Pinpoint the cell where the given text exists, returning its (x, y) midpoint coordinate. 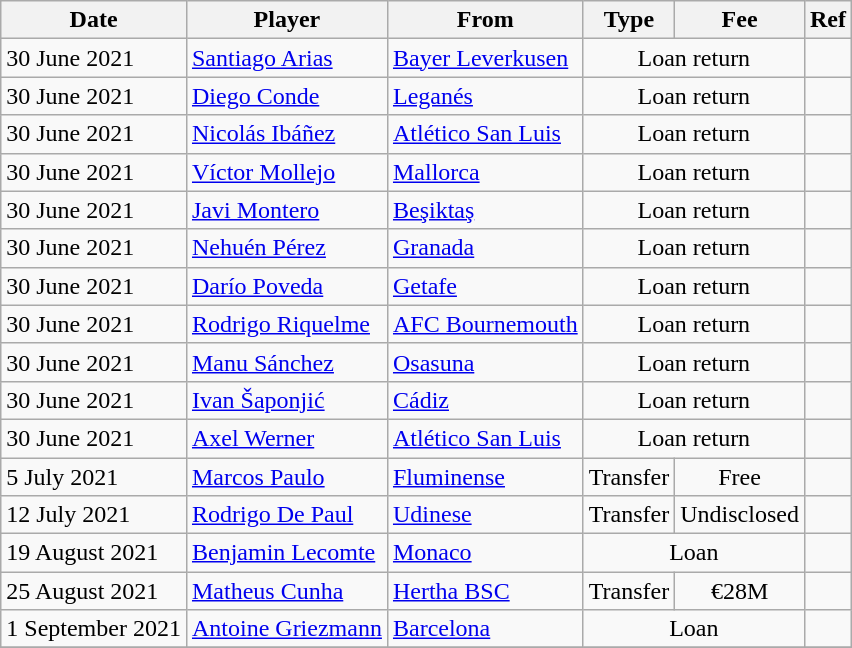
25 August 2021 (94, 591)
Santiago Arias (286, 58)
12 July 2021 (94, 515)
Type (629, 20)
Beşiktaş (485, 210)
From (485, 20)
Osasuna (485, 362)
Granada (485, 248)
Player (286, 20)
€28M (740, 591)
Javi Montero (286, 210)
Free (740, 477)
Getafe (485, 286)
Hertha BSC (485, 591)
Nehuén Pérez (286, 248)
Monaco (485, 553)
Ivan Šaponjić (286, 400)
Leganés (485, 96)
1 September 2021 (94, 629)
Rodrigo De Paul (286, 515)
Mallorca (485, 172)
Matheus Cunha (286, 591)
Víctor Mollejo (286, 172)
Ref (828, 20)
Antoine Griezmann (286, 629)
Undisclosed (740, 515)
Cádiz (485, 400)
Udinese (485, 515)
Axel Werner (286, 438)
Diego Conde (286, 96)
Marcos Paulo (286, 477)
Fee (740, 20)
Nicolás Ibáñez (286, 134)
Date (94, 20)
AFC Bournemouth (485, 324)
5 July 2021 (94, 477)
Manu Sánchez (286, 362)
Darío Poveda (286, 286)
Rodrigo Riquelme (286, 324)
19 August 2021 (94, 553)
Bayer Leverkusen (485, 58)
Benjamin Lecomte (286, 553)
Fluminense (485, 477)
Barcelona (485, 629)
